For the text-containing cell, return its midpoint in [X, Y] coordinate format. 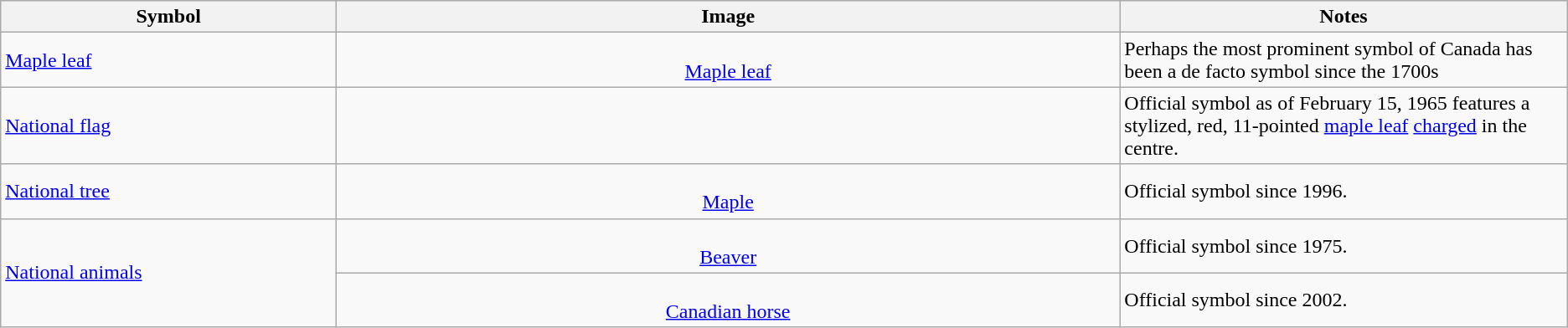
National animals [169, 273]
Official symbol since 1975. [1344, 246]
Canadian horse [729, 300]
Notes [1344, 17]
Perhaps the most prominent symbol of Canada has been a de facto symbol since the 1700s [1344, 60]
National flag [169, 126]
Symbol [169, 17]
Official symbol since 1996. [1344, 191]
Maple [729, 191]
Official symbol since 2002. [1344, 300]
Beaver [729, 246]
Image [729, 17]
Official symbol as of February 15, 1965 features a stylized, red, 11-pointed maple leaf charged in the centre. [1344, 126]
National tree [169, 191]
